Detect which cell encompasses the target text, then output its [x, y] center coordinate. 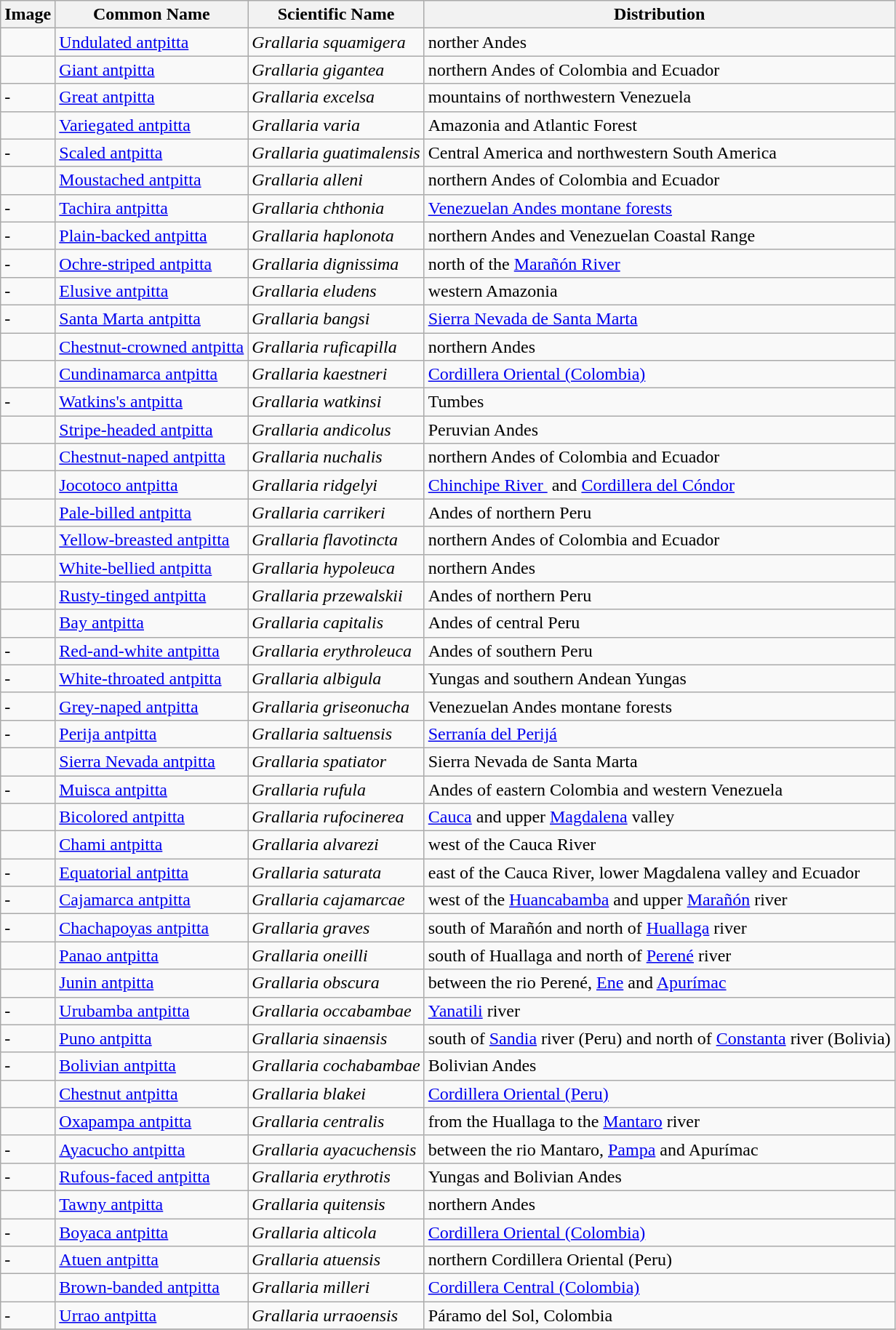
Grallaria squamigera [336, 42]
Cajamarca antpitta [151, 900]
Grallaria nuchalis [336, 457]
south of Marañón and north of Huallaga river [659, 928]
Yungas and Bolivian Andes [659, 1177]
Grallaria quitensis [336, 1204]
Urubamba antpitta [151, 1011]
Grallaria andicolus [336, 430]
Grallaria urraoensis [336, 1315]
Tumbes [659, 402]
Muisca antpitta [151, 789]
Grallaria gigantea [336, 70]
Grallaria cajamarcae [336, 900]
Red-and-white antpitta [151, 651]
Common Name [151, 15]
Tawny antpitta [151, 1204]
Grallaria alleni [336, 180]
Grallaria alvarezi [336, 845]
Grallaria ruficapilla [336, 347]
Cauca and upper Magdalena valley [659, 817]
Panao antpitta [151, 956]
norther Andes [659, 42]
between the rio Mantaro, Pampa and Apurímac [659, 1149]
Grallaria albigula [336, 678]
Serranía del Perijá [659, 734]
Grallaria haplonota [336, 236]
Peruvian Andes [659, 430]
Páramo del Sol, Colombia [659, 1315]
Urrao antpitta [151, 1315]
Pale-billed antpitta [151, 513]
mountains of northwestern Venezuela [659, 97]
Amazonia and Atlantic Forest [659, 125]
Ayacucho antpitta [151, 1149]
from the Huallaga to the Mantaro river [659, 1121]
Scaled antpitta [151, 153]
Chinchipe River and Cordillera del Cóndor [659, 485]
south of Huallaga and north of Perené river [659, 956]
Ochre-striped antpitta [151, 263]
Grallaria guatimalensis [336, 153]
Yungas and southern Andean Yungas [659, 678]
Boyaca antpitta [151, 1233]
Oxapampa antpitta [151, 1121]
Bicolored antpitta [151, 817]
Plain-backed antpitta [151, 236]
Grallaria erythroleuca [336, 651]
Grallaria kaestneri [336, 374]
Chestnut-crowned antpitta [151, 347]
Junin antpitta [151, 983]
White-bellied antpitta [151, 568]
Variegated antpitta [151, 125]
Yellow-breasted antpitta [151, 540]
White-throated antpitta [151, 678]
Grallaria ridgelyi [336, 485]
Chestnut antpitta [151, 1094]
Grallaria capitalis [336, 623]
Grallaria erythrotis [336, 1177]
Grallaria occabambae [336, 1011]
Grallaria obscura [336, 983]
Central America and northwestern South America [659, 153]
Puno antpitta [151, 1038]
Yanatili river [659, 1011]
Grallaria sinaensis [336, 1038]
Rusty-tinged antpitta [151, 596]
Elusive antpitta [151, 291]
north of the Marañón River [659, 263]
Atuen antpitta [151, 1260]
Grallaria przewalskii [336, 596]
Perija antpitta [151, 734]
Andes of central Peru [659, 623]
Giant antpitta [151, 70]
Moustached antpitta [151, 180]
Grallaria graves [336, 928]
Sierra Nevada antpitta [151, 761]
Great antpitta [151, 97]
Grallaria cochabambae [336, 1066]
Stripe-headed antpitta [151, 430]
Grallaria rufocinerea [336, 817]
Cordillera Central (Colombia) [659, 1288]
northern Cordillera Oriental (Peru) [659, 1260]
east of the Cauca River, lower Magdalena valley and Ecuador [659, 873]
Grallaria carrikeri [336, 513]
Grallaria ayacuchensis [336, 1149]
Grallaria watkinsi [336, 402]
Santa Marta antpitta [151, 319]
Grallaria dignissima [336, 263]
Chachapoyas antpitta [151, 928]
Grallaria atuensis [336, 1260]
Tachira antpitta [151, 208]
Equatorial antpitta [151, 873]
Bay antpitta [151, 623]
Grallaria chthonia [336, 208]
Grallaria excelsa [336, 97]
Grallaria bangsi [336, 319]
Grallaria spatiator [336, 761]
northern Andes and Venezuelan Coastal Range [659, 236]
western Amazonia [659, 291]
Undulated antpitta [151, 42]
Grallaria saturata [336, 873]
Bolivian Andes [659, 1066]
Grallaria centralis [336, 1121]
Grallaria rufula [336, 789]
Rufous-faced antpitta [151, 1177]
Cordillera Oriental (Peru) [659, 1094]
Distribution [659, 15]
Jocotoco antpitta [151, 485]
Grallaria milleri [336, 1288]
Andes of southern Peru [659, 651]
Grallaria blakei [336, 1094]
Bolivian antpitta [151, 1066]
Grallaria flavotincta [336, 540]
Andes of eastern Colombia and western Venezuela [659, 789]
Grallaria alticola [336, 1233]
Chestnut-naped antpitta [151, 457]
Image [28, 15]
west of the Cauca River [659, 845]
Grallaria hypoleuca [336, 568]
Grallaria eludens [336, 291]
Grallaria saltuensis [336, 734]
south of Sandia river (Peru) and north of Constanta river (Bolivia) [659, 1038]
Grallaria varia [336, 125]
Watkins's antpitta [151, 402]
Cundinamarca antpitta [151, 374]
Brown-banded antpitta [151, 1288]
Chami antpitta [151, 845]
Grey-naped antpitta [151, 706]
Grallaria griseonucha [336, 706]
Scientific Name [336, 15]
west of the Huancabamba and upper Marañón river [659, 900]
between the rio Perené, Ene and Apurímac [659, 983]
Grallaria oneilli [336, 956]
